Return [X, Y] of the center of cell containing provided text 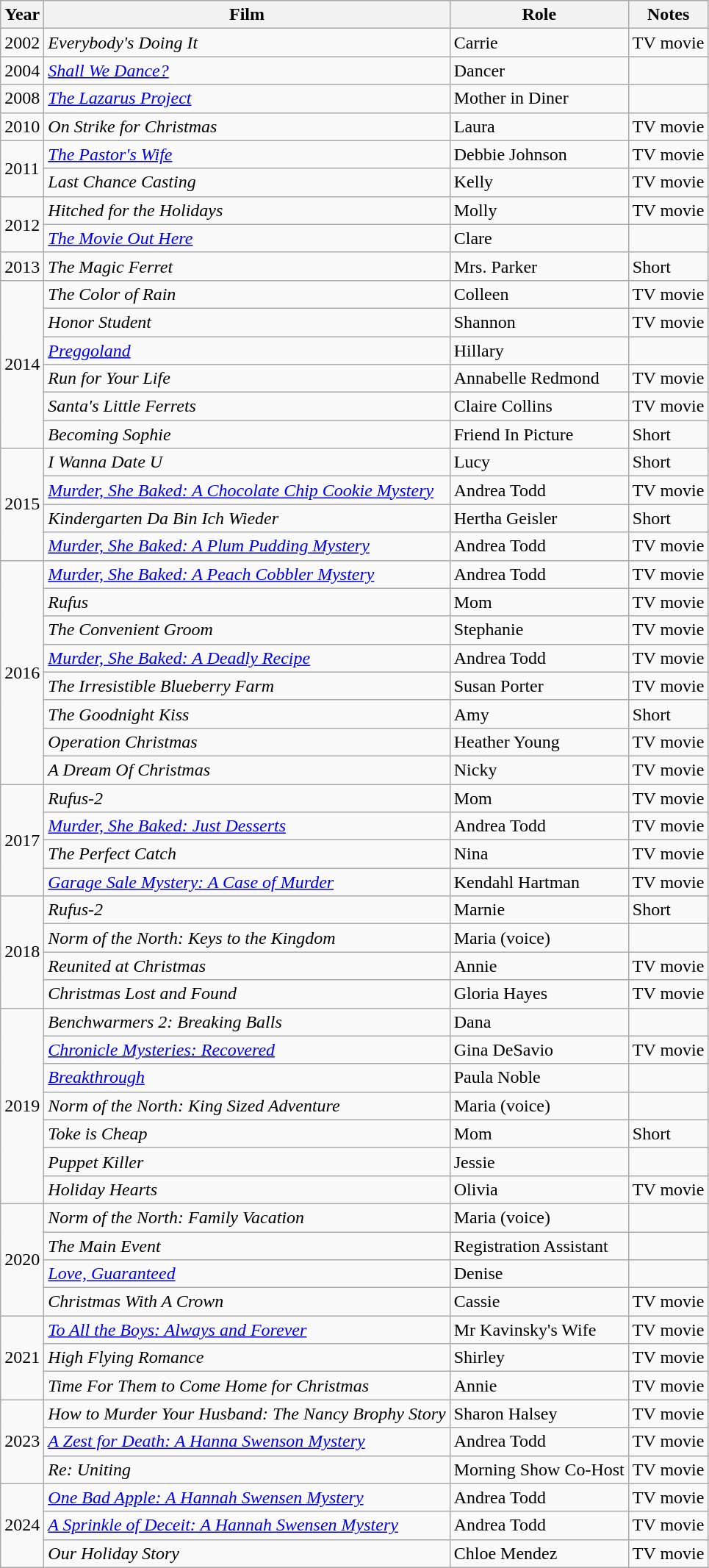
Notes [669, 15]
Everybody's Doing It [247, 43]
Shall We Dance? [247, 71]
Mother in Diner [539, 99]
Debbie Johnson [539, 154]
2010 [22, 126]
Kelly [539, 182]
Colleen [539, 294]
Film [247, 15]
Gloria Hayes [539, 994]
The Magic Ferret [247, 266]
The Irresistible Blueberry Farm [247, 686]
2024 [22, 1525]
The Movie Out Here [247, 238]
Norm of the North: Family Vacation [247, 1217]
2019 [22, 1106]
Norm of the North: Keys to the Kingdom [247, 938]
Hillary [539, 351]
Rufus [247, 602]
2008 [22, 99]
Laura [539, 126]
Our Holiday Story [247, 1553]
The Main Event [247, 1246]
Last Chance Casting [247, 182]
Nina [539, 854]
Murder, She Baked: A Peach Cobbler Mystery [247, 574]
Paula Noble [539, 1078]
Friend In Picture [539, 434]
Shannon [539, 322]
Sharon Halsey [539, 1414]
Murder, She Baked: Just Desserts [247, 826]
Year [22, 15]
Kindergarten Da Bin Ich Wieder [247, 518]
Re: Uniting [247, 1469]
Molly [539, 210]
2017 [22, 840]
To All the Boys: Always and Forever [247, 1330]
A Zest for Death: A Hanna Swenson Mystery [247, 1442]
Norm of the North: King Sized Adventure [247, 1106]
The Goodnight Kiss [247, 714]
Puppet Killer [247, 1161]
Breakthrough [247, 1078]
Claire Collins [539, 407]
Reunited at Christmas [247, 966]
Role [539, 15]
Gina DeSavio [539, 1050]
Garage Sale Mystery: A Case of Murder [247, 882]
The Perfect Catch [247, 854]
2012 [22, 224]
Hitched for the Holidays [247, 210]
Kendahl Hartman [539, 882]
2015 [22, 504]
Dana [539, 1022]
Registration Assistant [539, 1246]
Annabelle Redmond [539, 379]
Run for Your Life [247, 379]
Christmas Lost and Found [247, 994]
A Sprinkle of Deceit: A Hannah Swensen Mystery [247, 1525]
High Flying Romance [247, 1358]
Clare [539, 238]
Stephanie [539, 630]
How to Murder Your Husband: The Nancy Brophy Story [247, 1414]
2023 [22, 1442]
Operation Christmas [247, 742]
Murder, She Baked: A Plum Pudding Mystery [247, 546]
Morning Show Co-Host [539, 1469]
Dancer [539, 71]
Hertha Geisler [539, 518]
Murder, She Baked: A Deadly Recipe [247, 658]
Olivia [539, 1189]
Holiday Hearts [247, 1189]
Becoming Sophie [247, 434]
Love, Guaranteed [247, 1274]
Christmas With A Crown [247, 1302]
2016 [22, 672]
2004 [22, 71]
2013 [22, 266]
The Convenient Groom [247, 630]
2020 [22, 1259]
Chloe Mendez [539, 1553]
2014 [22, 364]
Denise [539, 1274]
Chronicle Mysteries: Recovered [247, 1050]
Heather Young [539, 742]
Benchwarmers 2: Breaking Balls [247, 1022]
Preggoland [247, 351]
Jessie [539, 1161]
Marnie [539, 910]
A Dream Of Christmas [247, 770]
The Pastor's Wife [247, 154]
Shirley [539, 1358]
The Lazarus Project [247, 99]
Toke is Cheap [247, 1134]
Susan Porter [539, 686]
Nicky [539, 770]
The Color of Rain [247, 294]
One Bad Apple: A Hannah Swensen Mystery [247, 1497]
2018 [22, 952]
Time For Them to Come Home for Christmas [247, 1386]
I Wanna Date U [247, 462]
2002 [22, 43]
Cassie [539, 1302]
Santa's Little Ferrets [247, 407]
Mr Kavinsky's Wife [539, 1330]
Murder, She Baked: A Chocolate Chip Cookie Mystery [247, 490]
Carrie [539, 43]
2021 [22, 1358]
2011 [22, 168]
Amy [539, 714]
Mrs. Parker [539, 266]
Honor Student [247, 322]
Lucy [539, 462]
On Strike for Christmas [247, 126]
